Pinpoint the cell where the given text exists, returning its [X, Y] midpoint coordinate. 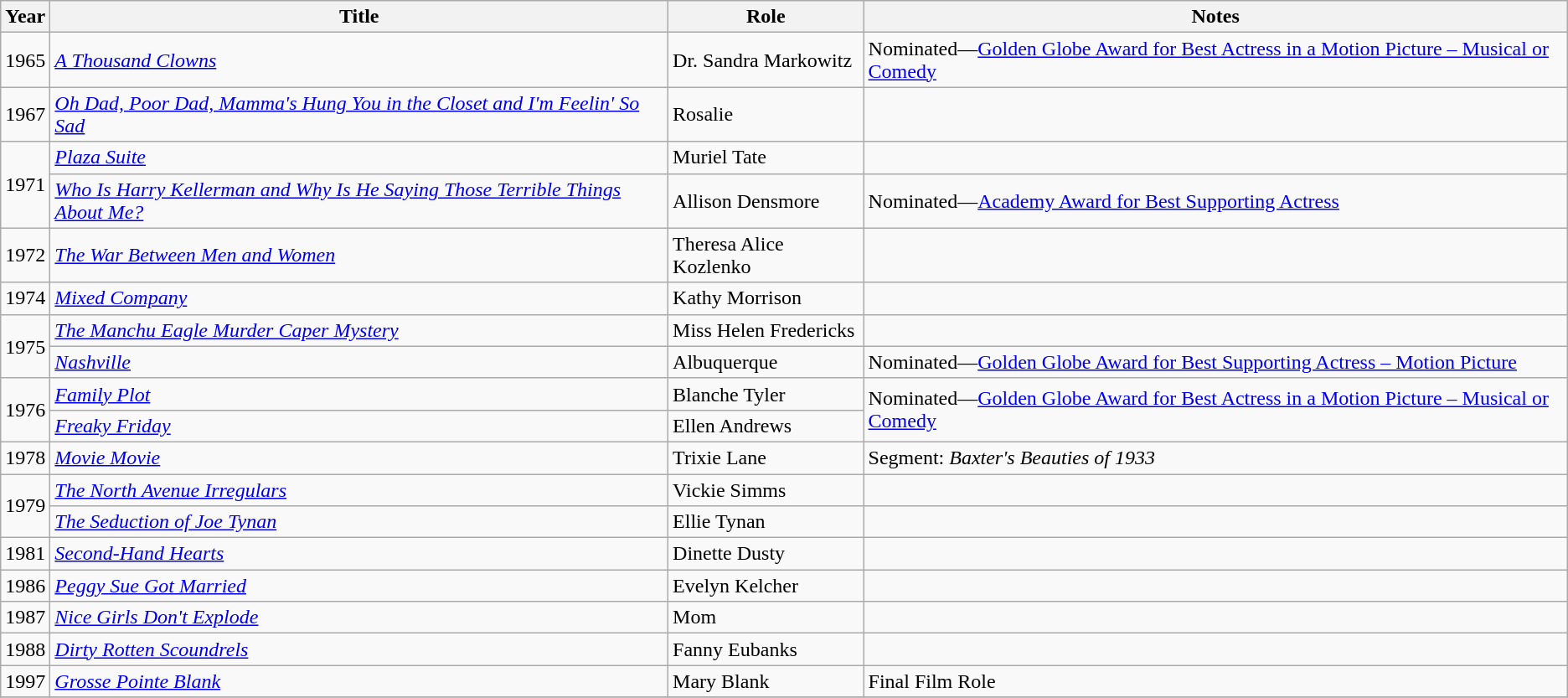
1967 [25, 114]
Mary Blank [766, 681]
Grosse Pointe Blank [359, 681]
Albuquerque [766, 362]
The Seduction of Joe Tynan [359, 522]
Year [25, 17]
Nice Girls Don't Explode [359, 618]
Ellie Tynan [766, 522]
1986 [25, 586]
Nominated—Golden Globe Award for Best Supporting Actress – Motion Picture [1215, 362]
1997 [25, 681]
1978 [25, 458]
Movie Movie [359, 458]
Family Plot [359, 394]
Allison Densmore [766, 201]
Kathy Morrison [766, 298]
1975 [25, 346]
Nominated—Academy Award for Best Supporting Actress [1215, 201]
1987 [25, 618]
1976 [25, 410]
Plaza Suite [359, 158]
1979 [25, 506]
Dr. Sandra Markowitz [766, 60]
Dirty Rotten Scoundrels [359, 649]
1971 [25, 184]
Title [359, 17]
Theresa Alice Kozlenko [766, 255]
Muriel Tate [766, 158]
Miss Helen Fredericks [766, 330]
Ellen Andrews [766, 426]
The Manchu Eagle Murder Caper Mystery [359, 330]
Nashville [359, 362]
Who Is Harry Kellerman and Why Is He Saying Those Terrible Things About Me? [359, 201]
Mixed Company [359, 298]
Blanche Tyler [766, 394]
1972 [25, 255]
Mom [766, 618]
Evelyn Kelcher [766, 586]
Oh Dad, Poor Dad, Mamma's Hung You in the Closet and I'm Feelin' So Sad [359, 114]
Second-Hand Hearts [359, 554]
Dinette Dusty [766, 554]
1988 [25, 649]
1965 [25, 60]
Rosalie [766, 114]
The War Between Men and Women [359, 255]
The North Avenue Irregulars [359, 490]
Final Film Role [1215, 681]
Notes [1215, 17]
Segment: Baxter's Beauties of 1933 [1215, 458]
1981 [25, 554]
Peggy Sue Got Married [359, 586]
Fanny Eubanks [766, 649]
A Thousand Clowns [359, 60]
Trixie Lane [766, 458]
Role [766, 17]
1974 [25, 298]
Vickie Simms [766, 490]
Freaky Friday [359, 426]
